Capture the cell that displays the provided text and extract its [x, y] central coordinate. 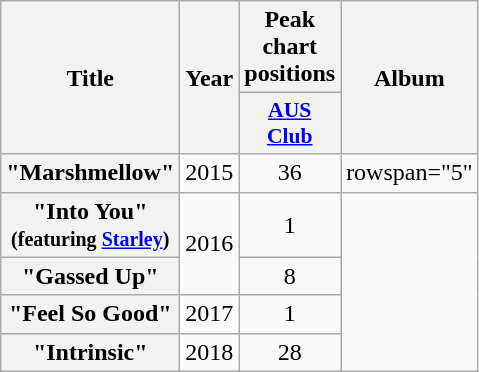
Album [410, 78]
Year [210, 78]
28 [290, 352]
AUSClub [290, 124]
36 [290, 173]
"Into You"(featuring Starley) [90, 224]
Peak chart positions [290, 47]
Title [90, 78]
2016 [210, 244]
2018 [210, 352]
"Intrinsic" [90, 352]
2017 [210, 314]
2015 [210, 173]
"Marshmellow" [90, 173]
rowspan="5" [410, 173]
8 [290, 276]
"Gassed Up" [90, 276]
"Feel So Good" [90, 314]
